Provide the [x, y] coordinate of the cell's center where the given text is located.  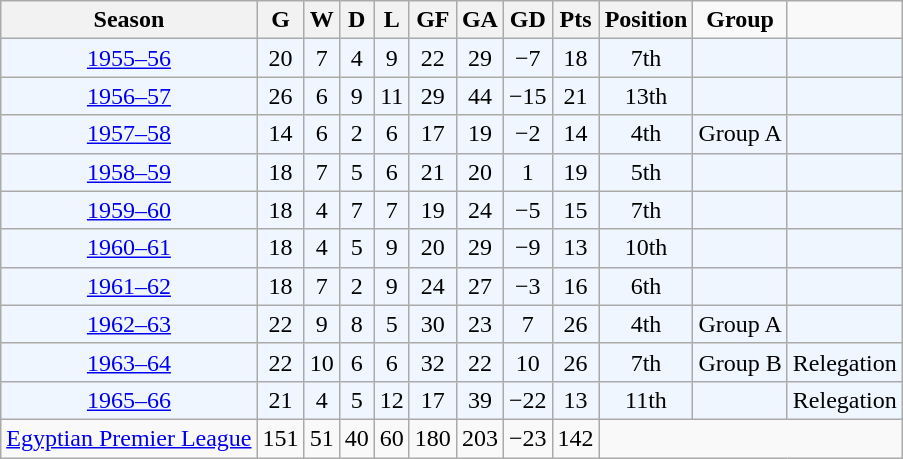
180 [432, 438]
−22 [528, 400]
27 [480, 286]
8 [356, 324]
13th [646, 96]
−23 [528, 438]
151 [280, 438]
1963–64 [129, 362]
1959–60 [129, 210]
Group B [740, 362]
W [322, 20]
G [280, 20]
GD [528, 20]
203 [480, 438]
11th [646, 400]
−5 [528, 210]
51 [322, 438]
1957–58 [129, 134]
GA [480, 20]
6th [646, 286]
39 [480, 400]
GF [432, 20]
1956–57 [129, 96]
1958–59 [129, 172]
L [392, 20]
−7 [528, 58]
Pts [576, 20]
40 [356, 438]
10th [646, 248]
Group [740, 20]
15 [576, 210]
Egyptian Premier League [129, 438]
1962–63 [129, 324]
−15 [528, 96]
30 [432, 324]
−3 [528, 286]
−2 [528, 134]
44 [480, 96]
5th [646, 172]
142 [576, 438]
Position [646, 20]
D [356, 20]
12 [392, 400]
1960–61 [129, 248]
16 [576, 286]
1965–66 [129, 400]
1 [528, 172]
23 [480, 324]
Season [129, 20]
60 [392, 438]
1955–56 [129, 58]
1961–62 [129, 286]
−9 [528, 248]
11 [392, 96]
32 [432, 362]
